Return [x, y] of the center of cell containing provided text 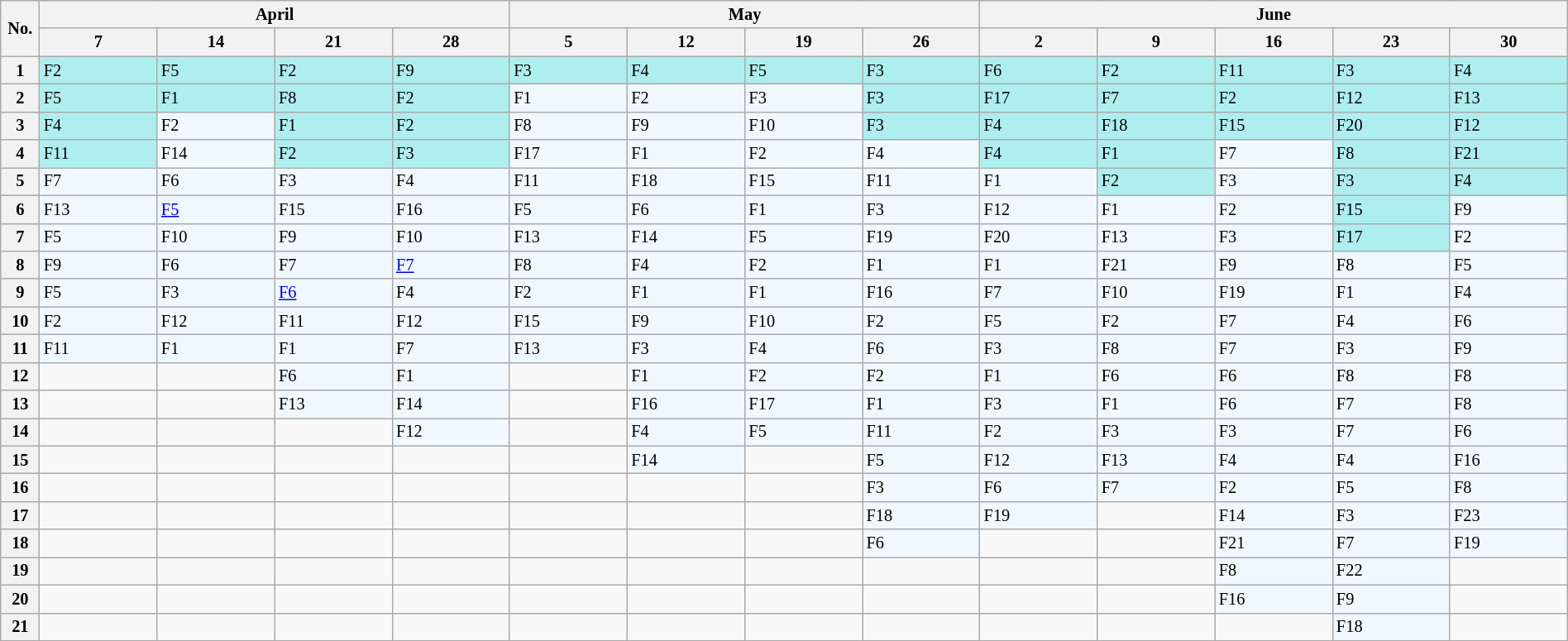
June [1274, 14]
23 [1391, 42]
F23 [1508, 515]
6 [20, 209]
26 [921, 42]
No. [20, 28]
13 [20, 404]
April [275, 14]
3 [20, 126]
28 [451, 42]
17 [20, 515]
May [744, 14]
F22 [1391, 571]
10 [20, 321]
4 [20, 154]
15 [20, 460]
8 [20, 265]
11 [20, 348]
30 [1508, 42]
20 [20, 599]
1 [20, 70]
18 [20, 543]
